Locate the cell with the specified text and output its (X, Y) center coordinate. 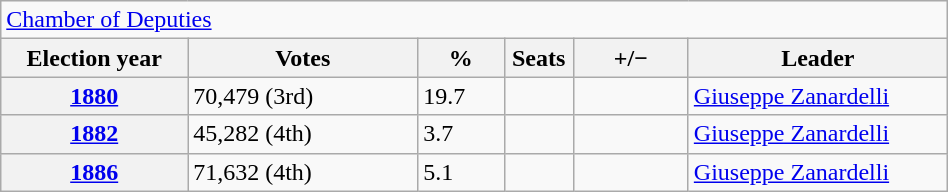
5.1 (461, 172)
1886 (94, 172)
70,479 (3rd) (303, 96)
19.7 (461, 96)
+/− (630, 58)
1880 (94, 96)
3.7 (461, 134)
71,632 (4th) (303, 172)
Votes (303, 58)
Chamber of Deputies (474, 20)
Seats (538, 58)
% (461, 58)
45,282 (4th) (303, 134)
1882 (94, 134)
Election year (94, 58)
Leader (818, 58)
